Output the (x, y) coordinate of the center of the cell containing the given text.  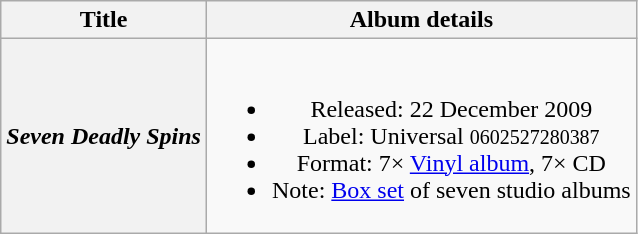
Title (104, 20)
Album details (421, 20)
Released: 22 December 2009Label: Universal 0602527280387Format: 7× Vinyl album, 7× CDNote: Box set of seven studio albums (421, 136)
Seven Deadly Spins (104, 136)
